Output the (x, y) coordinate of the center of the cell containing the given text.  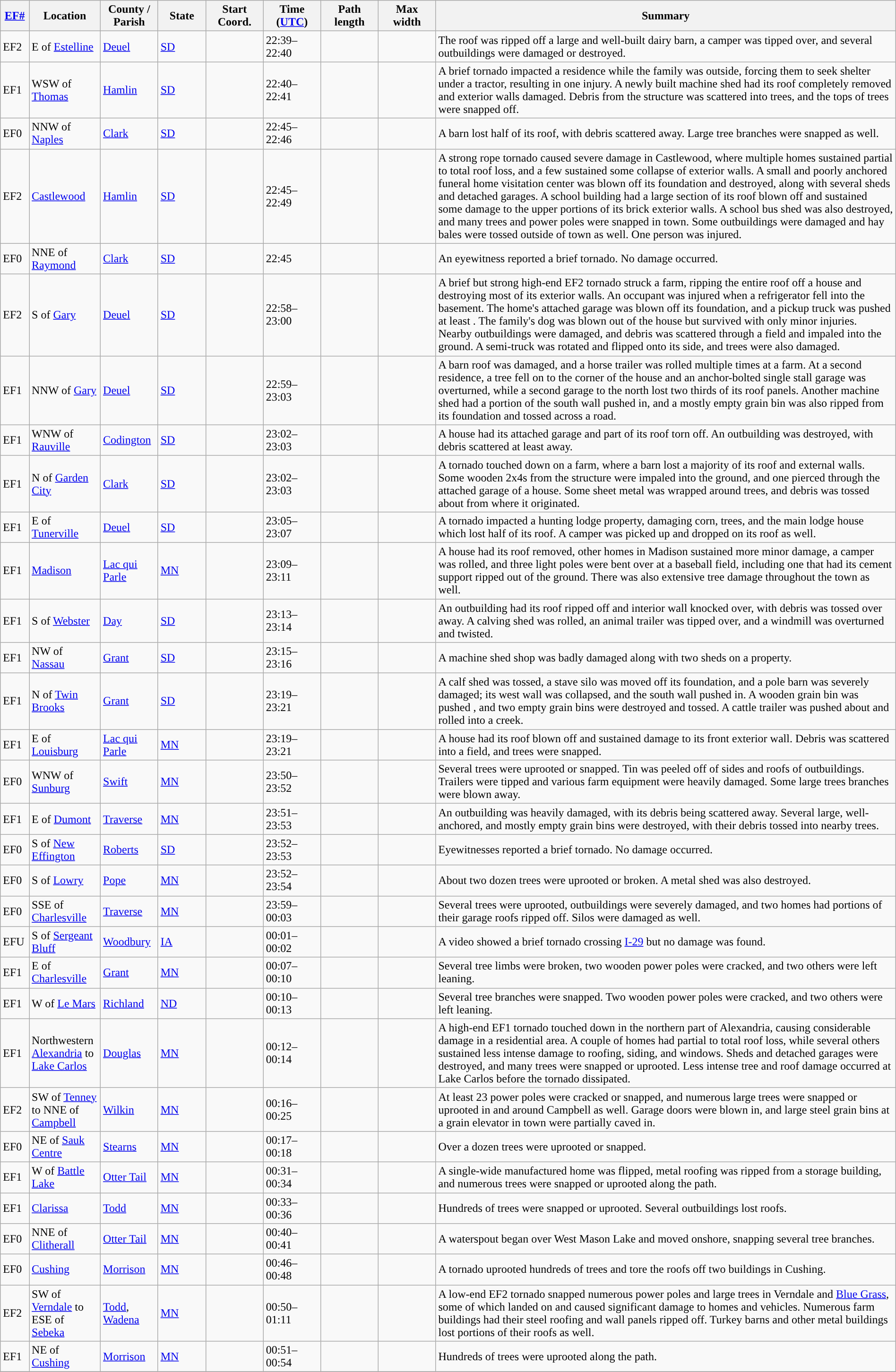
Todd (129, 1208)
Codington (129, 440)
Pope (129, 881)
S of Sergeant Bluff (65, 942)
Richland (129, 1003)
Woodbury (129, 942)
Start Coord. (235, 16)
A video showed a brief tornado crossing I-29 but no damage was found. (665, 942)
S of Gary (65, 315)
WSW of Thomas (65, 90)
23:09–23:11 (292, 571)
NE of Sauk Centre (65, 1146)
N of Garden City (65, 484)
WNW of Rauville (65, 440)
Cushing (65, 1270)
EFU (15, 942)
Several tree limbs were broken, two wooden power poles were cracked, and two others were left leaning. (665, 972)
00:40–00:41 (292, 1239)
22:45–22:46 (292, 133)
23:52–23:53 (292, 849)
Stearns (129, 1146)
Several tree branches were snapped. Two wooden power poles were cracked, and two others were left leaning. (665, 1003)
Max width (407, 16)
23:13–23:14 (292, 621)
An eyewitness reported a brief tornado. No damage occurred. (665, 259)
Hundreds of trees were uprooted along the path. (665, 1357)
W of Le Mars (65, 1003)
00:07–00:10 (292, 972)
NNE of Raymond (65, 259)
E of Estelline (65, 46)
E of Charlesville (65, 972)
State (181, 16)
SSE of Charlesville (65, 911)
Day (129, 621)
Douglas (129, 1053)
Eyewitnesses reported a brief tornado. No damage occurred. (665, 849)
23:51–23:53 (292, 819)
23:52–23:54 (292, 881)
Location (65, 16)
NE of Cushing (65, 1357)
A machine shed shop was badly damaged along with two sheds on a property. (665, 658)
W of Battle Lake (65, 1177)
22:40–22:41 (292, 90)
Over a dozen trees were uprooted or snapped. (665, 1146)
NNW of Naples (65, 133)
22:59–23:03 (292, 390)
S of Webster (65, 621)
WNW of Sunburg (65, 782)
23:05–23:07 (292, 527)
SW of Verndale to ESE of Sebeka (65, 1313)
00:31–00:34 (292, 1177)
Summary (665, 16)
Roberts (129, 849)
00:10–00:13 (292, 1003)
22:39–22:40 (292, 46)
00:50–01:11 (292, 1313)
Wilkin (129, 1109)
Madison (65, 571)
23:50–23:52 (292, 782)
A waterspout began over West Mason Lake and moved onshore, snapping several tree branches. (665, 1239)
The roof was ripped off a large and well-built dairy barn, a camper was tipped over, and several outbuildings were damaged or destroyed. (665, 46)
A tornado uprooted hundreds of trees and tore the roofs off two buildings in Cushing. (665, 1270)
00:01–00:02 (292, 942)
Time (UTC) (292, 16)
S of New Effington (65, 849)
23:59–00:03 (292, 911)
NNW of Gary (65, 390)
Northwestern Alexandria to Lake Carlos (65, 1053)
A house had its attached garage and part of its roof torn off. An outbuilding was destroyed, with debris scattered at least away. (665, 440)
00:33–00:36 (292, 1208)
Castlewood (65, 196)
Todd, Wadena (129, 1313)
E of Dumont (65, 819)
22:58–23:00 (292, 315)
IA (181, 942)
22:45–22:49 (292, 196)
00:16–00:25 (292, 1109)
SW of Tenney to NNE of Campbell (65, 1109)
NW of Nassau (65, 658)
00:17–00:18 (292, 1146)
Clarissa (65, 1208)
Path length (350, 16)
About two dozen trees were uprooted or broken. A metal shed was also destroyed. (665, 881)
NNE of Clitherall (65, 1239)
00:46–00:48 (292, 1270)
E of Louisburg (65, 745)
ND (181, 1003)
00:12–00:14 (292, 1053)
00:51–00:54 (292, 1357)
23:15–23:16 (292, 658)
N of Twin Brooks (65, 701)
Hundreds of trees were snapped or uprooted. Several outbuildings lost roofs. (665, 1208)
A house had its roof blown off and sustained damage to its front exterior wall. Debris was scattered into a field, and trees were snapped. (665, 745)
Swift (129, 782)
S of Lowry (65, 881)
E of Tunerville (65, 527)
County / Parish (129, 16)
A barn lost half of its roof, with debris scattered away. Large tree branches were snapped as well. (665, 133)
EF# (15, 16)
22:45 (292, 259)
